Return the [x, y] coordinate for the center point of the cell that contains the specified text.  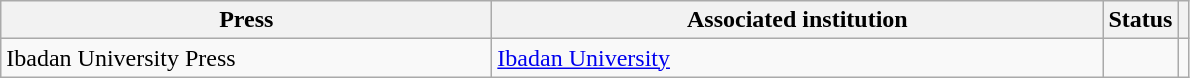
Ibadan University Press [246, 58]
Press [246, 20]
Ibadan University [798, 58]
Status [1140, 20]
Associated institution [798, 20]
